Return the [X, Y] coordinate for the center point of the cell that contains the specified text.  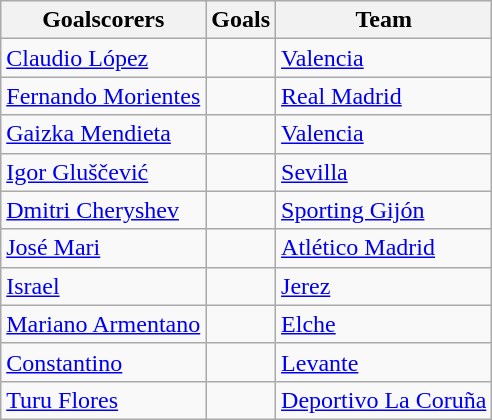
Mariano Armentano [104, 324]
Sevilla [384, 172]
José Mari [104, 248]
Fernando Morientes [104, 96]
Deportivo La Coruña [384, 400]
Elche [384, 324]
Atlético Madrid [384, 248]
Dmitri Cheryshev [104, 210]
Real Madrid [384, 96]
Gaizka Mendieta [104, 134]
Israel [104, 286]
Igor Gluščević [104, 172]
Goalscorers [104, 20]
Levante [384, 362]
Claudio López [104, 58]
Goals [241, 20]
Team [384, 20]
Jerez [384, 286]
Sporting Gijón [384, 210]
Constantino [104, 362]
Turu Flores [104, 400]
